Pinpoint the cell where the given text exists, returning its (x, y) midpoint coordinate. 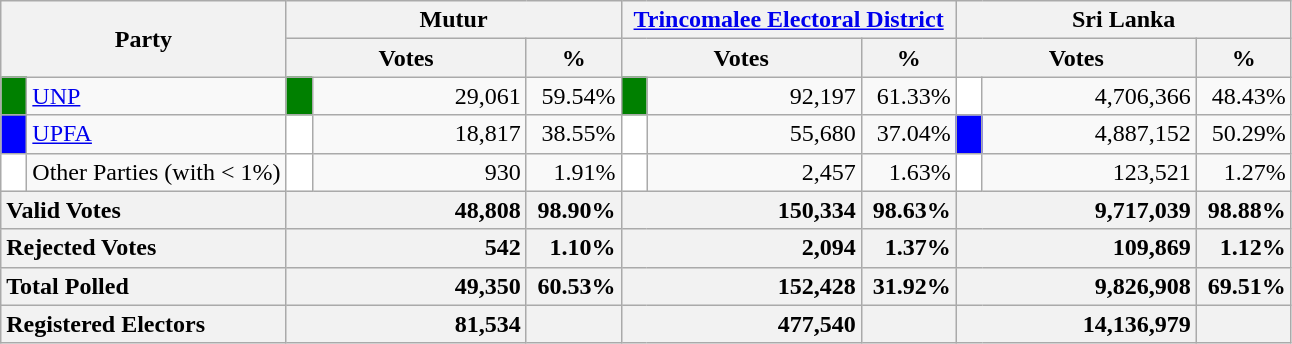
61.33% (908, 96)
60.53% (574, 286)
1.10% (574, 248)
9,826,908 (1076, 286)
Other Parties (with < 1%) (156, 172)
38.55% (574, 134)
1.12% (1244, 248)
9,717,039 (1076, 210)
1.63% (908, 172)
49,350 (406, 286)
1.37% (908, 248)
4,706,366 (1089, 96)
UPFA (156, 134)
98.88% (1244, 210)
1.27% (1244, 172)
18,817 (419, 134)
81,534 (406, 324)
37.04% (908, 134)
92,197 (754, 96)
Rejected Votes (144, 248)
98.63% (908, 210)
Sri Lanka (1124, 20)
UNP (156, 96)
1.91% (574, 172)
59.54% (574, 96)
Mutur (454, 20)
150,334 (741, 210)
Total Polled (144, 286)
69.51% (1244, 286)
Registered Electors (144, 324)
477,540 (741, 324)
48,808 (406, 210)
29,061 (419, 96)
48.43% (1244, 96)
109,869 (1076, 248)
2,094 (741, 248)
152,428 (741, 286)
542 (406, 248)
2,457 (754, 172)
55,680 (754, 134)
50.29% (1244, 134)
930 (419, 172)
31.92% (908, 286)
123,521 (1089, 172)
98.90% (574, 210)
14,136,979 (1076, 324)
Valid Votes (144, 210)
Trincomalee Electoral District (788, 20)
Party (144, 39)
4,887,152 (1089, 134)
